Extract the (x, y) coordinate from the center of the cell holding the provided text.  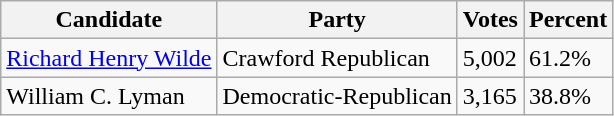
Party (337, 20)
Democratic-Republican (337, 96)
Votes (490, 20)
William C. Lyman (109, 96)
Richard Henry Wilde (109, 58)
Percent (568, 20)
3,165 (490, 96)
Crawford Republican (337, 58)
38.8% (568, 96)
61.2% (568, 58)
5,002 (490, 58)
Candidate (109, 20)
